Locate the cell with the specified text and output its [x, y] center coordinate. 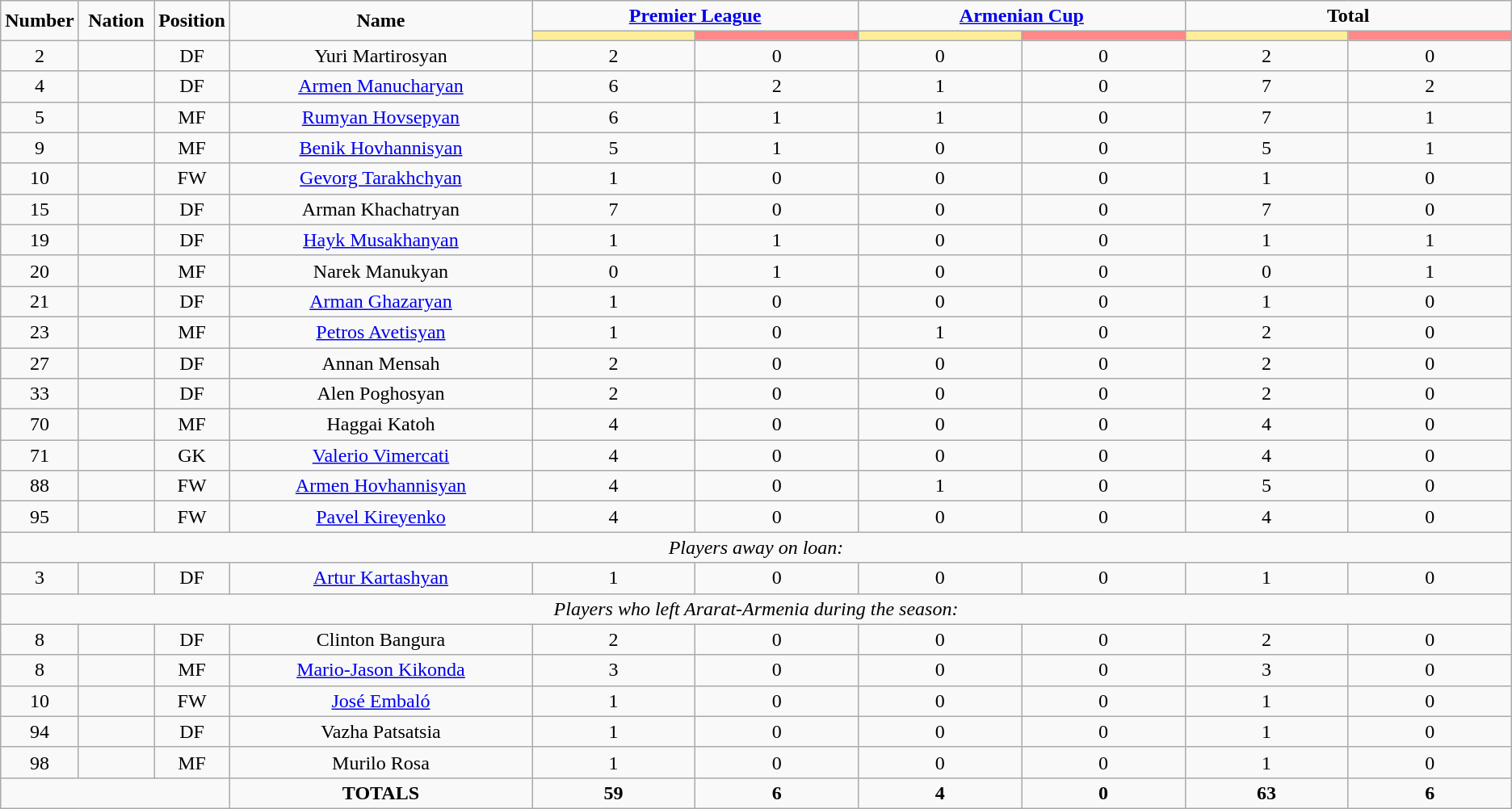
GK [192, 455]
9 [40, 148]
70 [40, 425]
Hayk Musakhanyan [380, 240]
Narek Manukyan [380, 270]
Number [40, 21]
Players away on loan: [756, 547]
20 [40, 270]
José Embaló [380, 701]
Benik Hovhannisyan [380, 148]
27 [40, 363]
88 [40, 486]
Murilo Rosa [380, 762]
Name [380, 21]
Armen Manucharyan [380, 86]
19 [40, 240]
Nation [116, 21]
Premier League [695, 16]
TOTALS [380, 793]
Gevorg Tarakhchyan [380, 178]
63 [1266, 793]
95 [40, 517]
Alen Poghosyan [380, 394]
Players who left Ararat-Armenia during the season: [756, 609]
Arman Khachatryan [380, 209]
Artur Kartashyan [380, 578]
Clinton Bangura [380, 639]
21 [40, 301]
Vazha Patsatsia [380, 731]
Armenian Cup [1022, 16]
Pavel Kireyenko [380, 517]
Mario-Jason Kikonda [380, 670]
Yuri Martirosyan [380, 56]
Haggai Katoh [380, 425]
94 [40, 731]
98 [40, 762]
59 [613, 793]
Position [192, 21]
Arman Ghazaryan [380, 301]
Valerio Vimercati [380, 455]
Total [1348, 16]
15 [40, 209]
Rumyan Hovsepyan [380, 117]
33 [40, 394]
71 [40, 455]
Petros Avetisyan [380, 332]
23 [40, 332]
Armen Hovhannisyan [380, 486]
Annan Mensah [380, 363]
